Detect which cell encompasses the target text, then output its [X, Y] center coordinate. 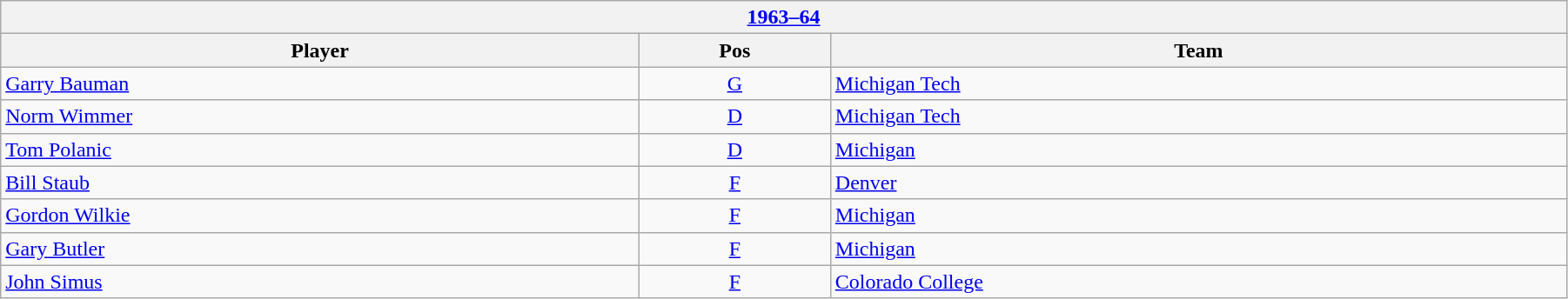
Player [320, 50]
Garry Bauman [320, 83]
Gary Butler [320, 249]
John Simus [320, 282]
Colorado College [1198, 282]
Bill Staub [320, 183]
Denver [1198, 183]
G [734, 83]
Tom Polanic [320, 149]
Norm Wimmer [320, 116]
Gordon Wilkie [320, 216]
Team [1198, 50]
Pos [734, 50]
1963–64 [784, 17]
